From the cell containing the given text, extract its center point as [x, y] coordinate. 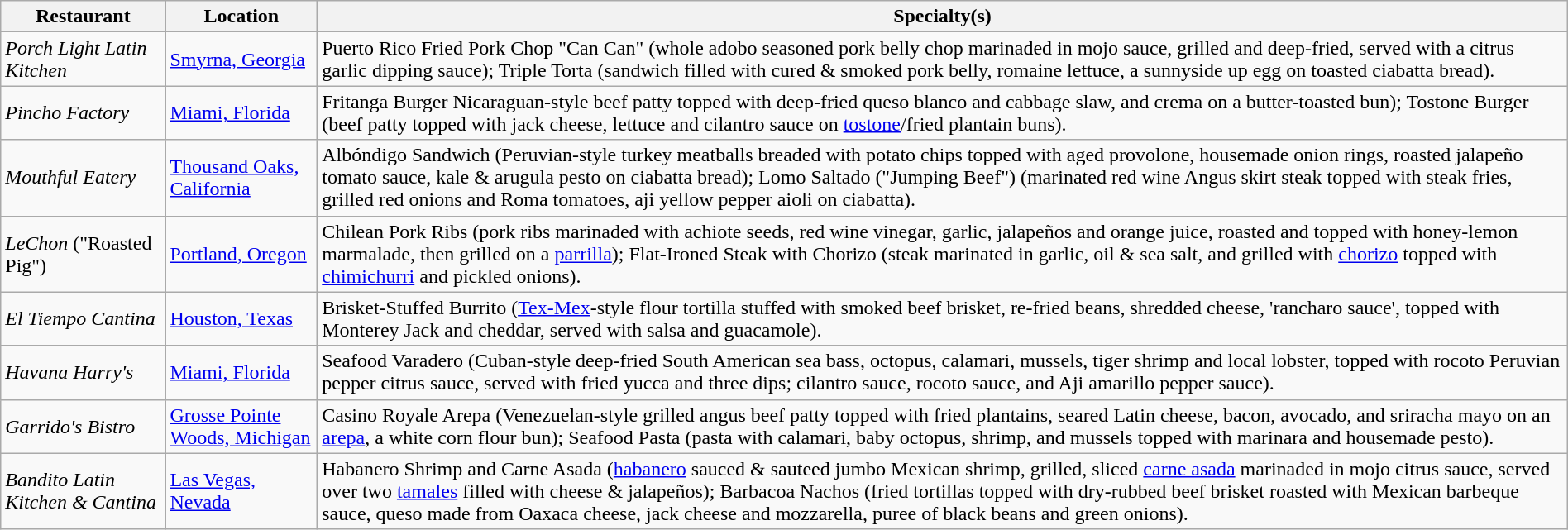
Grosse Pointe Woods, Michigan [241, 427]
Porch Light Latin Kitchen [83, 60]
Havana Harry's [83, 372]
Thousand Oaks, California [241, 178]
Portland, Oregon [241, 254]
Mouthful Eatery [83, 178]
Bandito Latin Kitchen & Cantina [83, 491]
Pincho Factory [83, 112]
Restaurant [83, 17]
Las Vegas, Nevada [241, 491]
Houston, Texas [241, 319]
Smyrna, Georgia [241, 60]
Specialty(s) [943, 17]
El Tiempo Cantina [83, 319]
LeChon ("Roasted Pig") [83, 254]
Location [241, 17]
Garrido's Bistro [83, 427]
